Capture the cell that displays the provided text and extract its (x, y) central coordinate. 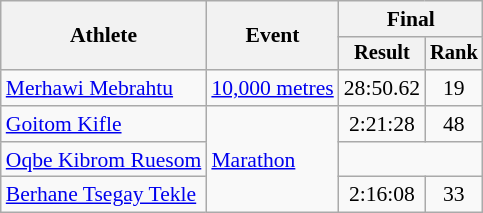
Result (382, 54)
Merhawi Mebrahtu (104, 88)
28:50.62 (382, 88)
2:16:08 (382, 195)
Oqbe Kibrom Ruesom (104, 160)
Final (411, 19)
Event (272, 36)
Rank (454, 54)
48 (454, 124)
Marathon (272, 160)
33 (454, 195)
Goitom Kifle (104, 124)
Berhane Tsegay Tekle (104, 195)
19 (454, 88)
10,000 metres (272, 88)
2:21:28 (382, 124)
Athlete (104, 36)
